Provide the [X, Y] coordinate of the cell's center where the given text is located.  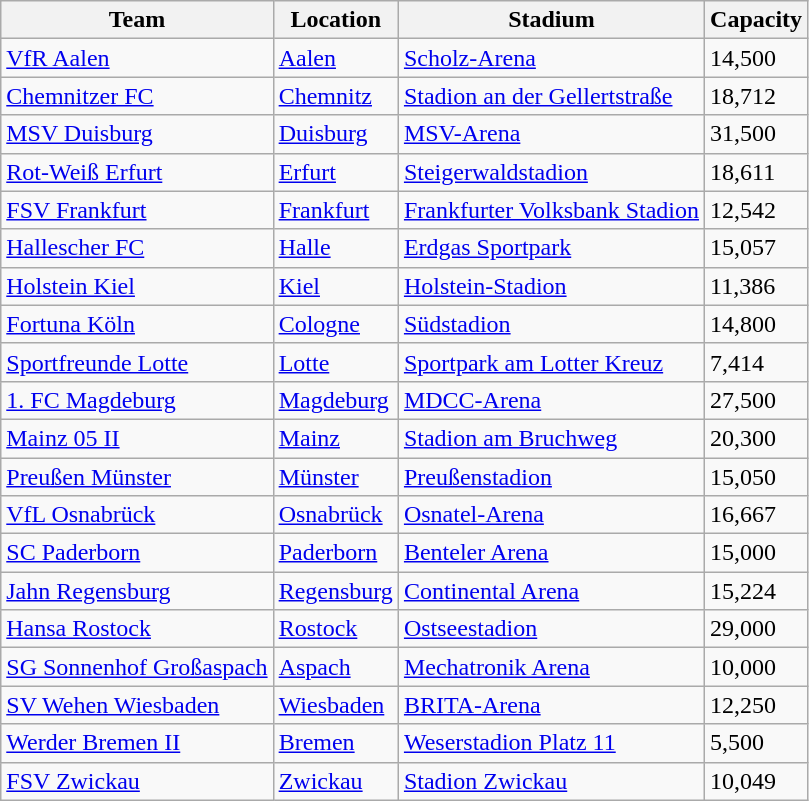
12,250 [756, 705]
Sportpark am Lotter Kreuz [551, 362]
Frankfurt [336, 210]
Stadion Zwickau [551, 781]
Stadium [551, 20]
Aalen [336, 58]
VfL Osnabrück [137, 515]
Paderborn [336, 553]
Wiesbaden [336, 705]
Location [336, 20]
Hansa Rostock [137, 629]
15,224 [756, 591]
Duisburg [336, 134]
Sportfreunde Lotte [137, 362]
Magdeburg [336, 400]
Rot-Weiß Erfurt [137, 172]
Mechatronik Arena [551, 667]
Bremen [336, 743]
Regensburg [336, 591]
Preußenstadion [551, 477]
Capacity [756, 20]
Südstadion [551, 324]
Holstein Kiel [137, 286]
FSV Frankfurt [137, 210]
Hallescher FC [137, 248]
15,050 [756, 477]
Scholz-Arena [551, 58]
31,500 [756, 134]
18,712 [756, 96]
5,500 [756, 743]
Kiel [336, 286]
Erfurt [336, 172]
Fortuna Köln [137, 324]
Chemnitz [336, 96]
SC Paderborn [137, 553]
MSV-Arena [551, 134]
Team [137, 20]
VfR Aalen [137, 58]
Osnatel-Arena [551, 515]
FSV Zwickau [137, 781]
Ostseestadion [551, 629]
Frankfurter Volksbank Stadion [551, 210]
Stadion am Bruchweg [551, 438]
Erdgas Sportpark [551, 248]
12,542 [756, 210]
Lotte [336, 362]
14,500 [756, 58]
MDCC-Arena [551, 400]
SG Sonnenhof Großaspach [137, 667]
1. FC Magdeburg [137, 400]
14,800 [756, 324]
27,500 [756, 400]
Weserstadion Platz 11 [551, 743]
BRITA-Arena [551, 705]
Chemnitzer FC [137, 96]
Continental Arena [551, 591]
Cologne [336, 324]
7,414 [756, 362]
Münster [336, 477]
SV Wehen Wiesbaden [137, 705]
29,000 [756, 629]
Benteler Arena [551, 553]
Preußen Münster [137, 477]
Holstein-Stadion [551, 286]
18,611 [756, 172]
Stadion an der Gellertstraße [551, 96]
11,386 [756, 286]
Werder Bremen II [137, 743]
10,000 [756, 667]
10,049 [756, 781]
Halle [336, 248]
Mainz 05 II [137, 438]
Rostock [336, 629]
Jahn Regensburg [137, 591]
Aspach [336, 667]
20,300 [756, 438]
16,667 [756, 515]
Steigerwaldstadion [551, 172]
MSV Duisburg [137, 134]
Zwickau [336, 781]
15,057 [756, 248]
Osnabrück [336, 515]
Mainz [336, 438]
15,000 [756, 553]
